Locate the cell with the specified text and output its (x, y) center coordinate. 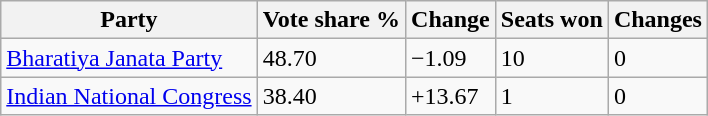
10 (552, 58)
Party (129, 20)
Indian National Congress (129, 96)
Vote share % (331, 20)
Bharatiya Janata Party (129, 58)
38.40 (331, 96)
Changes (658, 20)
Change (451, 20)
1 (552, 96)
−1.09 (451, 58)
48.70 (331, 58)
Seats won (552, 20)
+13.67 (451, 96)
